Find where the given text appears and provide that cell's center as (x, y) coordinate. 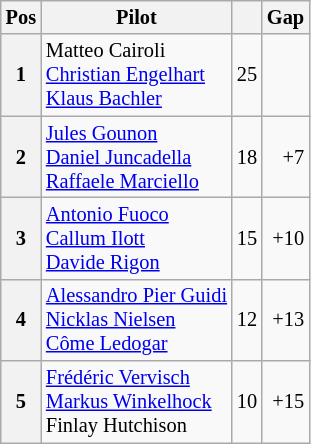
18 (247, 157)
Jules Gounon Daniel Juncadella Raffaele Marciello (136, 157)
4 (21, 320)
3 (21, 238)
10 (247, 402)
+13 (286, 320)
5 (21, 402)
Frédéric Vervisch Markus Winkelhock Finlay Hutchison (136, 402)
12 (247, 320)
25 (247, 75)
+10 (286, 238)
+15 (286, 402)
2 (21, 157)
Matteo Cairoli Christian Engelhart Klaus Bachler (136, 75)
Pilot (136, 17)
Antonio Fuoco Callum Ilott Davide Rigon (136, 238)
1 (21, 75)
15 (247, 238)
Pos (21, 17)
+7 (286, 157)
Alessandro Pier Guidi Nicklas Nielsen Côme Ledogar (136, 320)
Gap (286, 17)
